Capture the cell that displays the provided text and extract its (x, y) central coordinate. 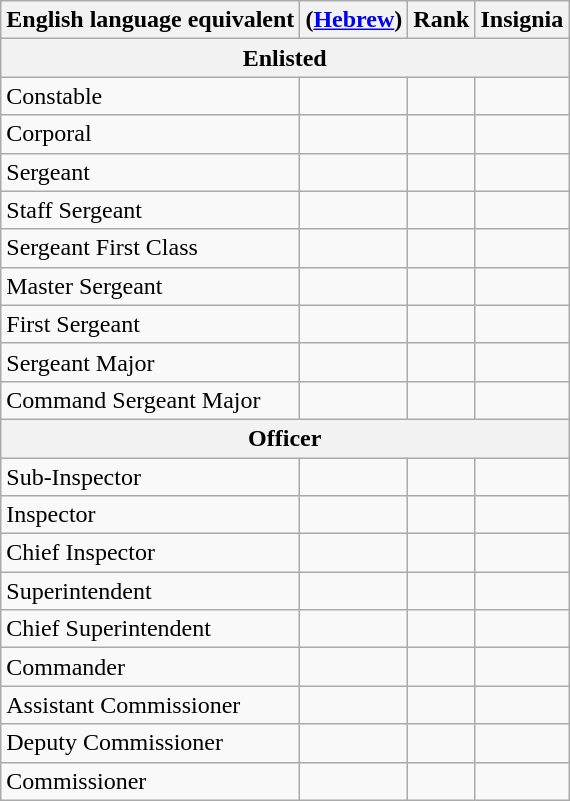
Officer (285, 438)
Superintendent (150, 591)
Corporal (150, 134)
Insignia (522, 20)
English language equivalent (150, 20)
Constable (150, 96)
Staff Sergeant (150, 210)
Sergeant Major (150, 362)
First Sergeant (150, 324)
Rank (442, 20)
Command Sergeant Major (150, 400)
Sergeant (150, 172)
Master Sergeant (150, 286)
(Hebrew) (354, 20)
Commander (150, 667)
Commissioner (150, 781)
Chief Inspector (150, 553)
Sergeant First Class (150, 248)
Assistant Commissioner (150, 705)
Enlisted (285, 58)
Inspector (150, 515)
Deputy Commissioner (150, 743)
Chief Superintendent (150, 629)
Sub-Inspector (150, 477)
